For the text-containing cell, return its midpoint in [x, y] coordinate format. 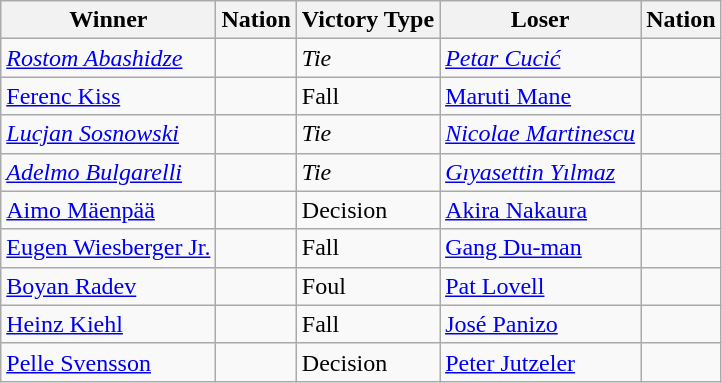
Pelle Svensson [108, 362]
Victory Type [368, 20]
Aimo Mäenpää [108, 210]
Rostom Abashidze [108, 58]
Petar Cucić [540, 58]
Eugen Wiesberger Jr. [108, 248]
Heinz Kiehl [108, 324]
Akira Nakaura [540, 210]
Boyan Radev [108, 286]
Loser [540, 20]
Nicolae Martinescu [540, 134]
José Panizo [540, 324]
Gang Du-man [540, 248]
Pat Lovell [540, 286]
Adelmo Bulgarelli [108, 172]
Peter Jutzeler [540, 362]
Gıyasettin Yılmaz [540, 172]
Winner [108, 20]
Foul [368, 286]
Ferenc Kiss [108, 96]
Maruti Mane [540, 96]
Lucjan Sosnowski [108, 134]
